Output the [X, Y] coordinate of the center of the cell containing the given text.  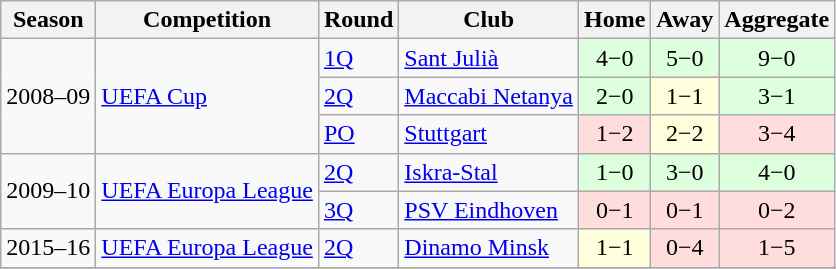
PSV Eindhoven [489, 210]
1Q [358, 58]
3Q [358, 210]
0−4 [685, 248]
Home [614, 20]
2−0 [614, 96]
PO [358, 134]
2−2 [685, 134]
Season [48, 20]
Away [685, 20]
1−5 [777, 248]
Club [489, 20]
9−0 [777, 58]
3−4 [777, 134]
Competition [208, 20]
Stuttgart [489, 134]
2009–10 [48, 191]
0−2 [777, 210]
Round [358, 20]
2015–16 [48, 248]
Maccabi Netanya [489, 96]
1−0 [614, 172]
5−0 [685, 58]
Sant Julià [489, 58]
UEFA Cup [208, 96]
Dinamo Minsk [489, 248]
Aggregate [777, 20]
2008–09 [48, 96]
3−1 [777, 96]
1−2 [614, 134]
3−0 [685, 172]
Iskra-Stal [489, 172]
